Provide the (x, y) coordinate of the cell's center where the given text is located.  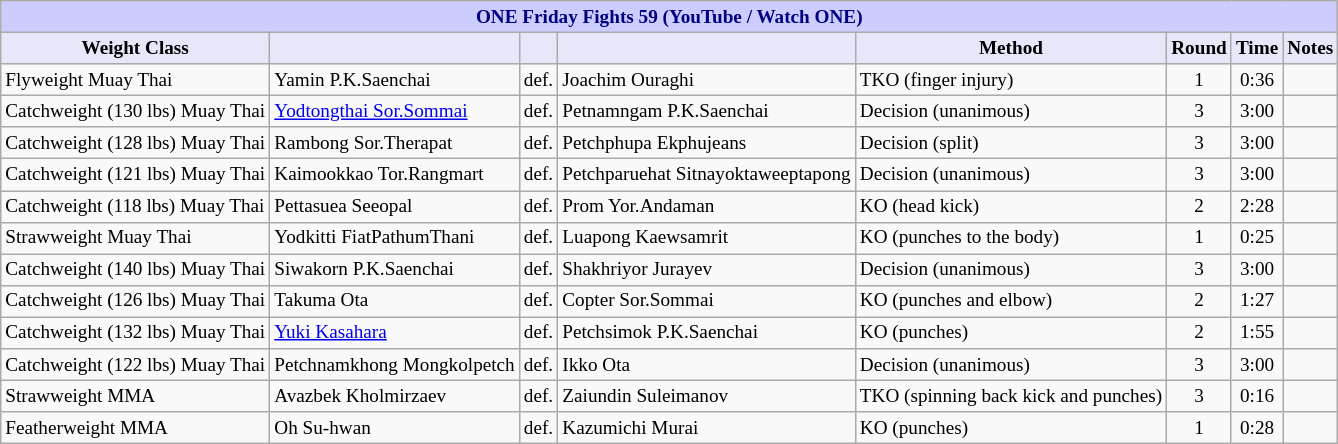
Yuki Kasahara (395, 333)
Catchweight (130 lbs) Muay Thai (136, 111)
0:25 (1256, 238)
Catchweight (121 lbs) Muay Thai (136, 175)
KO (punches and elbow) (1010, 301)
Pettasuea Seeopal (395, 206)
Method (1010, 48)
Yodtongthai Sor.Sommai (395, 111)
Oh Su-hwan (395, 428)
1:55 (1256, 333)
KO (punches to the body) (1010, 238)
Round (1200, 48)
ONE Friday Fights 59 (YouTube / Watch ONE) (670, 17)
Prom Yor.Andaman (707, 206)
Strawweight MMA (136, 396)
Catchweight (132 lbs) Muay Thai (136, 333)
Catchweight (140 lbs) Muay Thai (136, 270)
Takuma Ota (395, 301)
Siwakorn P.K.Saenchai (395, 270)
Yodkitti FiatPathumThani (395, 238)
Strawweight Muay Thai (136, 238)
0:16 (1256, 396)
Shakhriyor Jurayev (707, 270)
Petchsimok P.K.Saenchai (707, 333)
Decision (split) (1010, 143)
Yamin P.K.Saenchai (395, 80)
Featherweight MMA (136, 428)
Luapong Kaewsamrit (707, 238)
0:28 (1256, 428)
Rambong Sor.Therapat (395, 143)
Flyweight Muay Thai (136, 80)
Catchweight (122 lbs) Muay Thai (136, 365)
Copter Sor.Sommai (707, 301)
Catchweight (118 lbs) Muay Thai (136, 206)
Zaiundin Suleimanov (707, 396)
Petchparuehat Sitnayoktaweeptapong (707, 175)
Kaimookkao Tor.Rangmart (395, 175)
Weight Class (136, 48)
Notes (1310, 48)
2:28 (1256, 206)
Joachim Ouraghi (707, 80)
Petchphupa Ekphujeans (707, 143)
KO (head kick) (1010, 206)
Catchweight (128 lbs) Muay Thai (136, 143)
Catchweight (126 lbs) Muay Thai (136, 301)
Kazumichi Murai (707, 428)
Avazbek Kholmirzaev (395, 396)
0:36 (1256, 80)
Time (1256, 48)
1:27 (1256, 301)
Petchnamkhong Mongkolpetch (395, 365)
TKO (spinning back kick and punches) (1010, 396)
Ikko Ota (707, 365)
TKO (finger injury) (1010, 80)
Petnamngam P.K.Saenchai (707, 111)
